Return [x, y] of the center of cell containing provided text 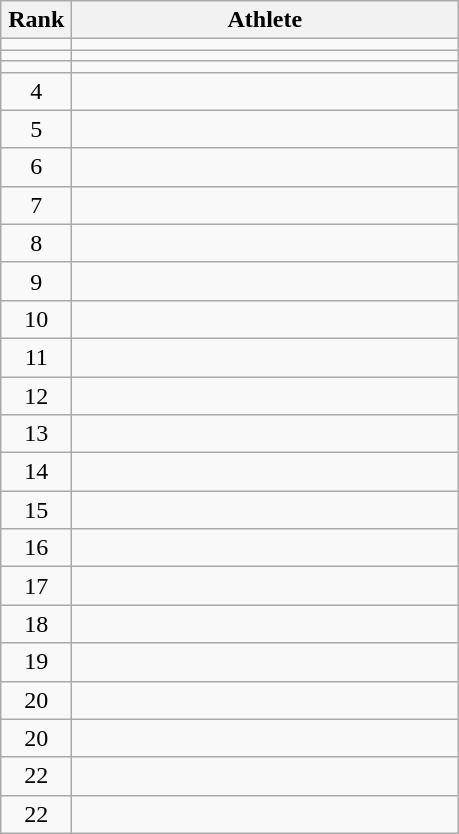
15 [36, 510]
Athlete [265, 20]
7 [36, 205]
17 [36, 586]
13 [36, 434]
4 [36, 91]
11 [36, 357]
8 [36, 243]
Rank [36, 20]
18 [36, 624]
5 [36, 129]
14 [36, 472]
6 [36, 167]
16 [36, 548]
10 [36, 319]
19 [36, 662]
9 [36, 281]
12 [36, 395]
